Identify which cell holds the provided text, then report its (x, y) central coordinate. 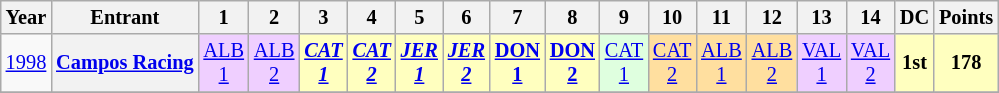
4 (372, 17)
2 (274, 17)
178 (966, 63)
9 (624, 17)
Entrant (124, 17)
Points (966, 17)
Campos Racing (124, 63)
DON1 (518, 63)
11 (721, 17)
8 (572, 17)
JER1 (420, 63)
1st (914, 63)
JER2 (466, 63)
13 (822, 17)
DC (914, 17)
DON2 (572, 63)
7 (518, 17)
VAL2 (870, 63)
VAL1 (822, 63)
1 (223, 17)
6 (466, 17)
3 (323, 17)
10 (672, 17)
Year (26, 17)
1998 (26, 63)
14 (870, 17)
12 (772, 17)
5 (420, 17)
